Identify which cell holds the provided text, then report its [x, y] central coordinate. 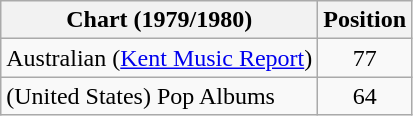
64 [365, 96]
Position [365, 20]
77 [365, 58]
Australian (Kent Music Report) [160, 58]
Chart (1979/1980) [160, 20]
(United States) Pop Albums [160, 96]
